Locate the cell with the specified text and output its (X, Y) center coordinate. 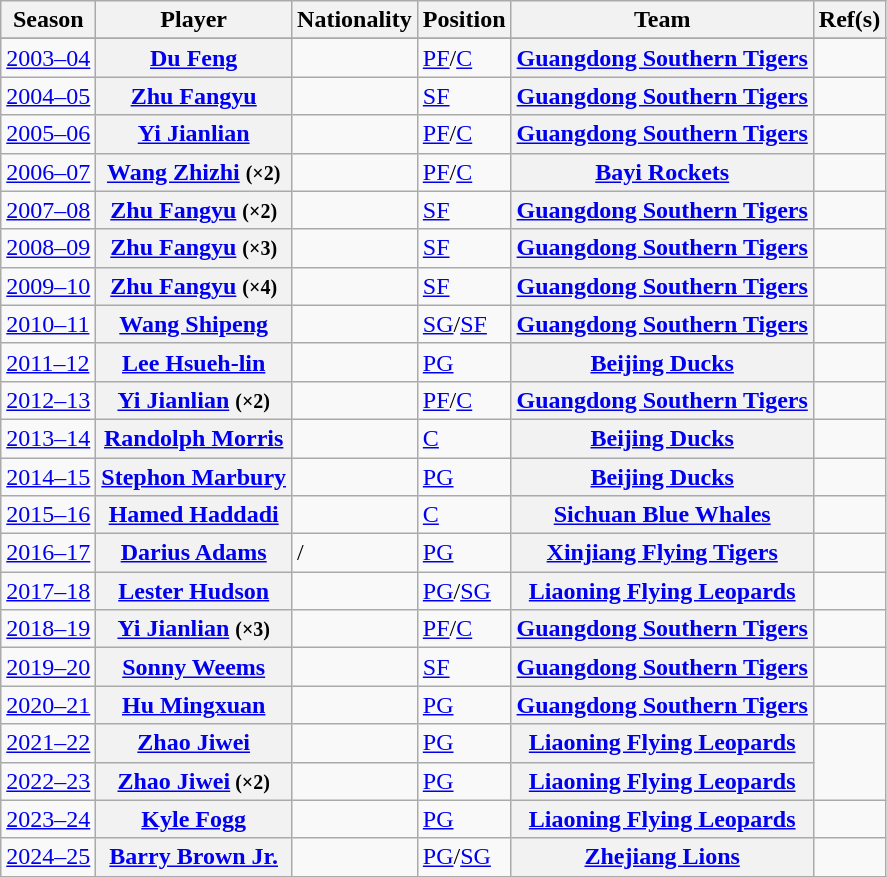
2021–22 (48, 743)
2007–08 (48, 210)
2008–09 (48, 248)
Hamed Haddadi (194, 515)
2009–10 (48, 286)
Sonny Weems (194, 667)
Xinjiang Flying Tigers (662, 553)
Wang Shipeng (194, 324)
Darius Adams (194, 553)
Yi Jianlian (×2) (194, 400)
Position (464, 20)
Kyle Fogg (194, 819)
2022–23 (48, 781)
2024–25 (48, 857)
Zhejiang Lions (662, 857)
Hu Mingxuan (194, 705)
2010–11 (48, 324)
2020–21 (48, 705)
Lee Hsueh-lin (194, 362)
/ (355, 553)
Team (662, 20)
SG/SF (464, 324)
Du Feng (194, 58)
Stephon Marbury (194, 477)
2014–15 (48, 477)
2016–17 (48, 553)
Zhu Fangyu (×4) (194, 286)
2003–04 (48, 58)
Zhu Fangyu (×2) (194, 210)
2005–06 (48, 134)
2019–20 (48, 667)
Nationality (355, 20)
Lester Hudson (194, 591)
2018–19 (48, 629)
2011–12 (48, 362)
Sichuan Blue Whales (662, 515)
2004–05 (48, 96)
2013–14 (48, 438)
Zhao Jiwei (×2) (194, 781)
Ref(s) (849, 20)
Zhu Fangyu (×3) (194, 248)
Randolph Morris (194, 438)
Yi Jianlian (×3) (194, 629)
2012–13 (48, 400)
Season (48, 20)
Wang Zhizhi (×2) (194, 172)
Zhao Jiwei (194, 743)
2015–16 (48, 515)
Barry Brown Jr. (194, 857)
2023–24 (48, 819)
2017–18 (48, 591)
Yi Jianlian (194, 134)
Player (194, 20)
Bayi Rockets (662, 172)
Zhu Fangyu (194, 96)
2006–07 (48, 172)
